Identify which cell holds the provided text, then report its (x, y) central coordinate. 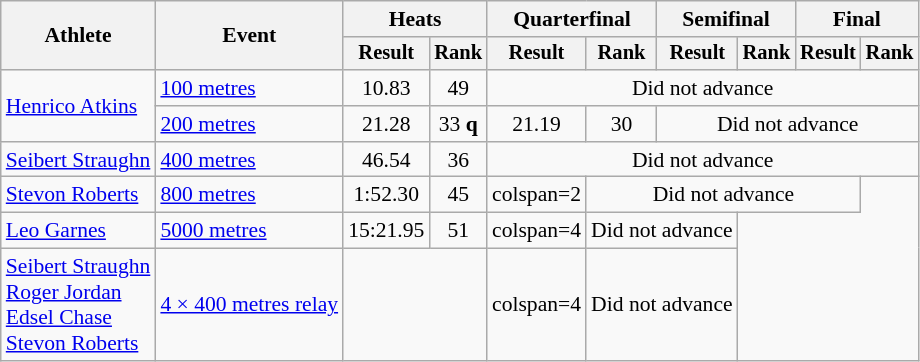
15:21.95 (386, 231)
Stevon Roberts (78, 195)
4 × 400 metres relay (249, 305)
46.54 (386, 160)
30 (622, 124)
Quarterfinal (572, 19)
Event (249, 36)
100 metres (249, 88)
49 (458, 88)
Semifinal (726, 19)
36 (458, 160)
Henrico Atkins (78, 106)
10.83 (386, 88)
Heats (415, 19)
Leo Garnes (78, 231)
800 metres (249, 195)
21.19 (536, 124)
Seibert StraughnRoger JordanEdsel ChaseStevon Roberts (78, 305)
1:52.30 (386, 195)
5000 metres (249, 231)
Final (856, 19)
Athlete (78, 36)
21.28 (386, 124)
33 q (458, 124)
colspan=2 (536, 195)
45 (458, 195)
51 (458, 231)
400 metres (249, 160)
200 metres (249, 124)
Seibert Straughn (78, 160)
